Identify which cell holds the provided text, then report its [x, y] central coordinate. 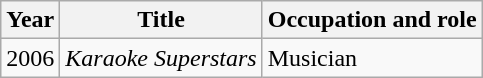
Musician [372, 58]
Karaoke Superstars [161, 58]
2006 [30, 58]
Title [161, 20]
Year [30, 20]
Occupation and role [372, 20]
